Search for the cell housing the specified text and yield its [x, y] center coordinate. 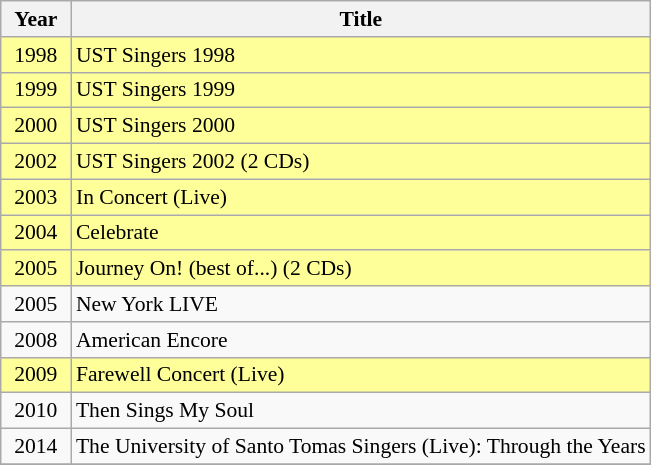
Year [36, 19]
1998 [36, 55]
2000 [36, 126]
2008 [36, 340]
2009 [36, 375]
2010 [36, 411]
2003 [36, 197]
New York LIVE [361, 304]
Journey On! (best of...) (2 CDs) [361, 269]
UST Singers 2000 [361, 126]
2002 [36, 162]
2004 [36, 233]
UST Singers 1998 [361, 55]
American Encore [361, 340]
1999 [36, 90]
In Concert (Live) [361, 197]
Celebrate [361, 233]
UST Singers 2002 (2 CDs) [361, 162]
2014 [36, 447]
Title [361, 19]
Farewell Concert (Live) [361, 375]
The University of Santo Tomas Singers (Live): Through the Years [361, 447]
UST Singers 1999 [361, 90]
Then Sings My Soul [361, 411]
